Extract the [X, Y] coordinate from the center of the cell holding the provided text.  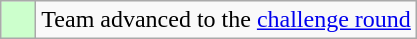
Team advanced to the challenge round [226, 20]
